Detect which cell encompasses the target text, then output its (X, Y) center coordinate. 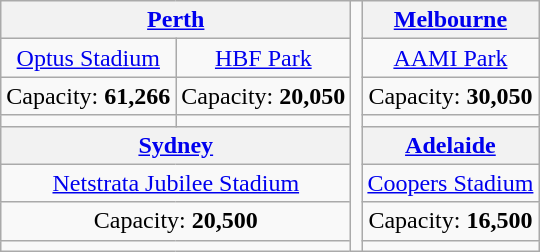
Capacity: 30,050 (450, 96)
Capacity: 20,500 (176, 221)
Capacity: 16,500 (450, 221)
Capacity: 20,050 (264, 96)
Netstrata Jubilee Stadium (176, 183)
Optus Stadium (88, 58)
Sydney (176, 145)
Adelaide (450, 145)
Capacity: 61,266 (88, 96)
AAMI Park (450, 58)
HBF Park (264, 58)
Coopers Stadium (450, 183)
Perth (176, 20)
Melbourne (450, 20)
